Determine the (X, Y) coordinate at the center of the cell enclosing the given text.  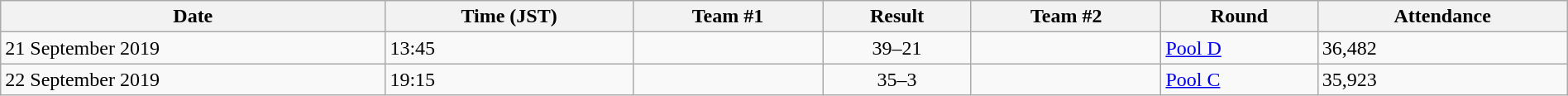
21 September 2019 (194, 48)
Round (1239, 17)
Attendance (1442, 17)
22 September 2019 (194, 79)
Team #2 (1065, 17)
Pool C (1239, 79)
Team #1 (728, 17)
19:15 (509, 79)
Pool D (1239, 48)
Time (JST) (509, 17)
Result (897, 17)
Date (194, 17)
36,482 (1442, 48)
13:45 (509, 48)
39–21 (897, 48)
35,923 (1442, 79)
35–3 (897, 79)
